Pinpoint the cell where the given text exists, returning its [X, Y] midpoint coordinate. 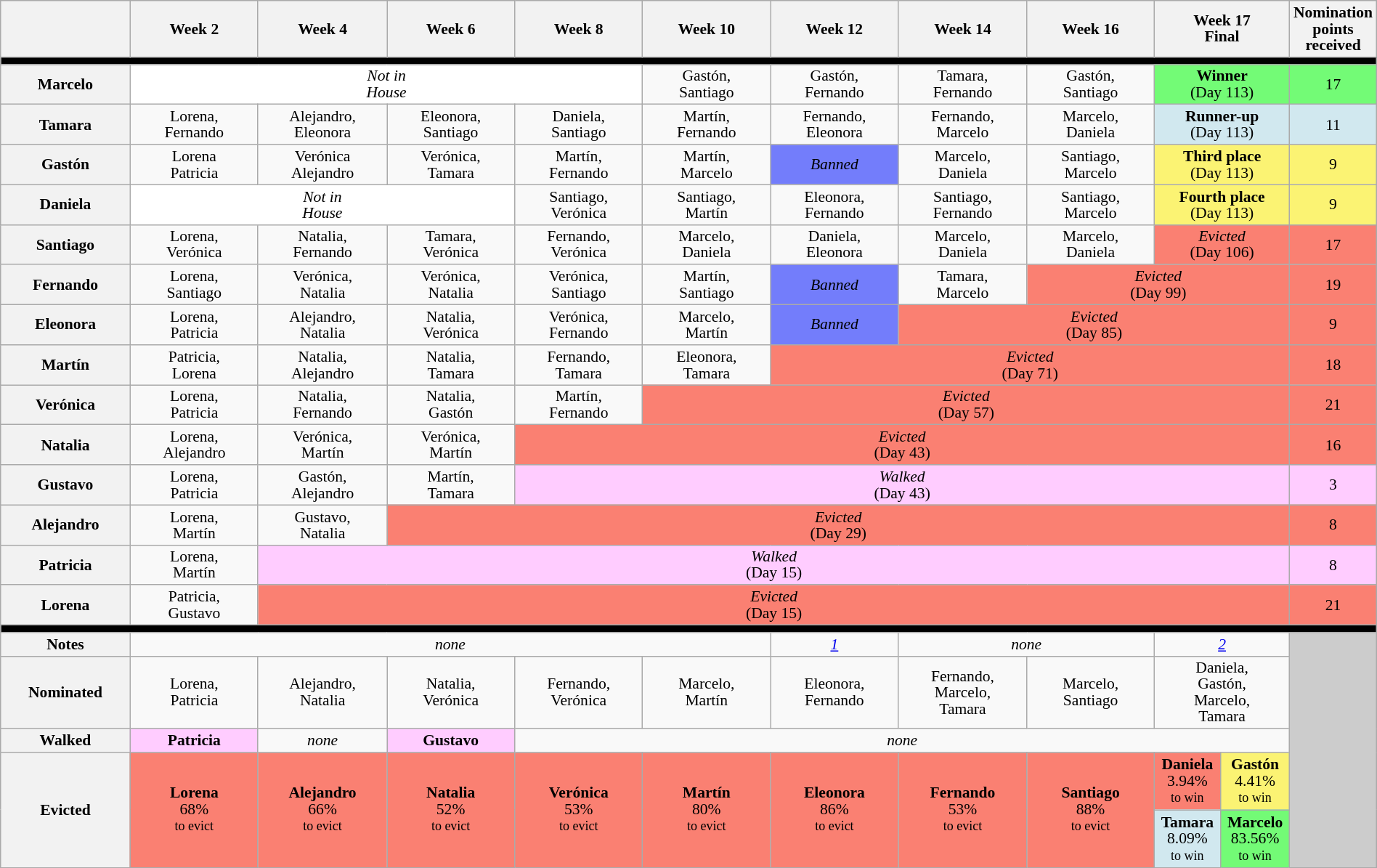
Evicted(Day 106) [1222, 244]
Marcelo,Santiago [1091, 692]
Walked [65, 741]
Natalia,Alejandro [322, 365]
Marcelo [65, 84]
Eleonora86%to evict [834, 810]
18 [1333, 365]
Fernando,Marcelo [963, 125]
Evicted(Day 85) [1094, 325]
Lorena,Alejandro [194, 445]
Week 4 [322, 29]
Tamara,Fernando [963, 84]
Santiago,Fernando [963, 205]
Daniela,Santiago [579, 125]
Martín [65, 365]
VerónicaAlejandro [322, 164]
Natalia [65, 445]
Fourth place(Day 113) [1222, 205]
Eleonora,Tamara [707, 365]
Nominationpointsreceived [1333, 29]
Verónica,Fernando [579, 325]
Week 14 [963, 29]
1 [834, 645]
Evicted(Day 71) [1030, 365]
Walked(Day 15) [773, 565]
Fernando,Marcelo,Tamara [963, 692]
Santiago [65, 244]
Evicted(Day 99) [1158, 285]
Lorena68%to evict [194, 810]
Santiago,Martín [707, 205]
Martín,Tamara [451, 485]
Daniela3.94%to win [1187, 782]
Week 6 [451, 29]
Lorena,Verónica [194, 244]
Gustavo,Natalia [322, 524]
Verónica [65, 405]
Natalia,Gastón [451, 405]
Santiago88%to evict [1091, 810]
Evicted(Day 43) [902, 445]
Eleonora,Santiago [451, 125]
Tamara8.09%to win [1187, 838]
Verónica,Tamara [451, 164]
Marcelo83.56%to win [1255, 838]
Evicted(Day 57) [966, 405]
Runner-up(Day 113) [1222, 125]
LorenaPatricia [194, 164]
Evicted(Day 15) [773, 606]
Santiago,Verónica [579, 205]
Natalia,Tamara [451, 365]
Fernando53%to evict [963, 810]
Alejandro [65, 524]
Patricia,Lorena [194, 365]
Martín,Santiago [707, 285]
Eleonora [65, 325]
Verónica,Santiago [579, 285]
Gastón [65, 164]
Week 16 [1091, 29]
Patricia,Gustavo [194, 606]
3 [1333, 485]
16 [1333, 445]
Fernando,Eleonora [834, 125]
Tamara [65, 125]
Fernando [65, 285]
Daniela,Gastón,Marcelo,Tamara [1222, 692]
Alejandro,Eleonora [322, 125]
Week 12 [834, 29]
Lorena,Santiago [194, 285]
Winner(Day 113) [1222, 84]
Tamara,Marcelo [963, 285]
Week 10 [707, 29]
11 [1333, 125]
Week 17Final [1222, 29]
Evicted(Day 29) [838, 524]
Martín,Marcelo [707, 164]
Fernando,Tamara [579, 365]
2 [1222, 645]
Lorena [65, 606]
Tamara,Verónica [451, 244]
Verónica53%to evict [579, 810]
Walked(Day 43) [902, 485]
Daniela,Eleonora [834, 244]
Daniela [65, 205]
Natalia52%to evict [451, 810]
Third place(Day 113) [1222, 164]
Nominated [65, 692]
Gastón,Fernando [834, 84]
Martín80%to evict [707, 810]
Alejandro66% to evict [322, 810]
Gastón,Alejandro [322, 485]
19 [1333, 285]
Lorena,Fernando [194, 125]
Week 8 [579, 29]
Evicted [65, 810]
Gastón4.41%to win [1255, 782]
Notes [65, 645]
Week 2 [194, 29]
